Return the (x, y) coordinate for the center point of the cell that contains the specified text.  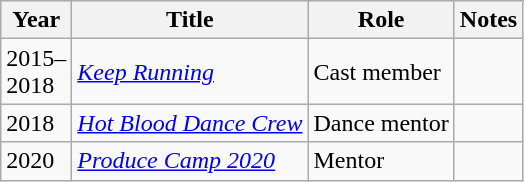
Cast member (381, 72)
2018 (36, 123)
Hot Blood Dance Crew (190, 123)
Mentor (381, 161)
Produce Camp 2020 (190, 161)
Notes (488, 20)
2020 (36, 161)
Year (36, 20)
Dance mentor (381, 123)
Keep Running (190, 72)
2015–2018 (36, 72)
Role (381, 20)
Title (190, 20)
